Capture the cell that displays the provided text and extract its (x, y) central coordinate. 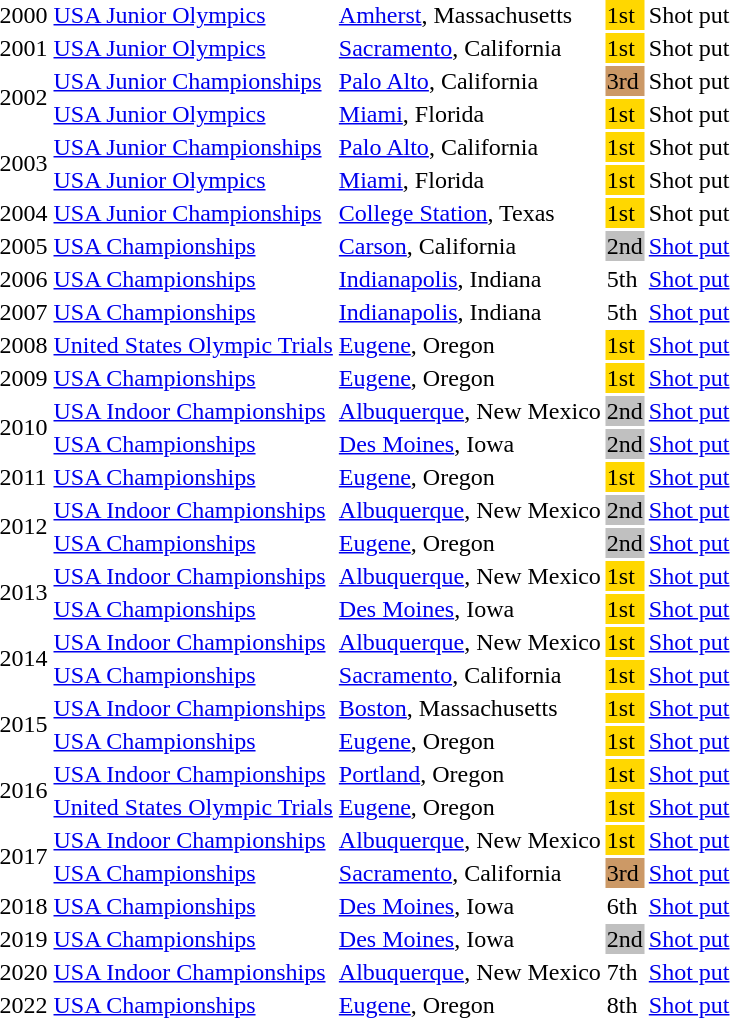
Portland, Oregon (470, 774)
6th (624, 906)
Carson, California (470, 246)
7th (624, 972)
Amherst, Massachusetts (470, 15)
College Station, Texas (470, 213)
Boston, Massachusetts (470, 708)
